Output the (X, Y) coordinate of the center of the cell containing the given text.  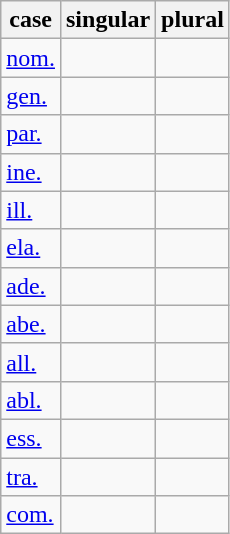
par. (31, 134)
ine. (31, 172)
abe. (31, 324)
tra. (31, 477)
ade. (31, 286)
ela. (31, 248)
com. (31, 515)
all. (31, 362)
gen. (31, 96)
case (31, 20)
singular (108, 20)
abl. (31, 400)
ess. (31, 438)
nom. (31, 58)
plural (193, 20)
ill. (31, 210)
